Scan for the cell matching the given text and deliver its [X, Y] coordinate at center. 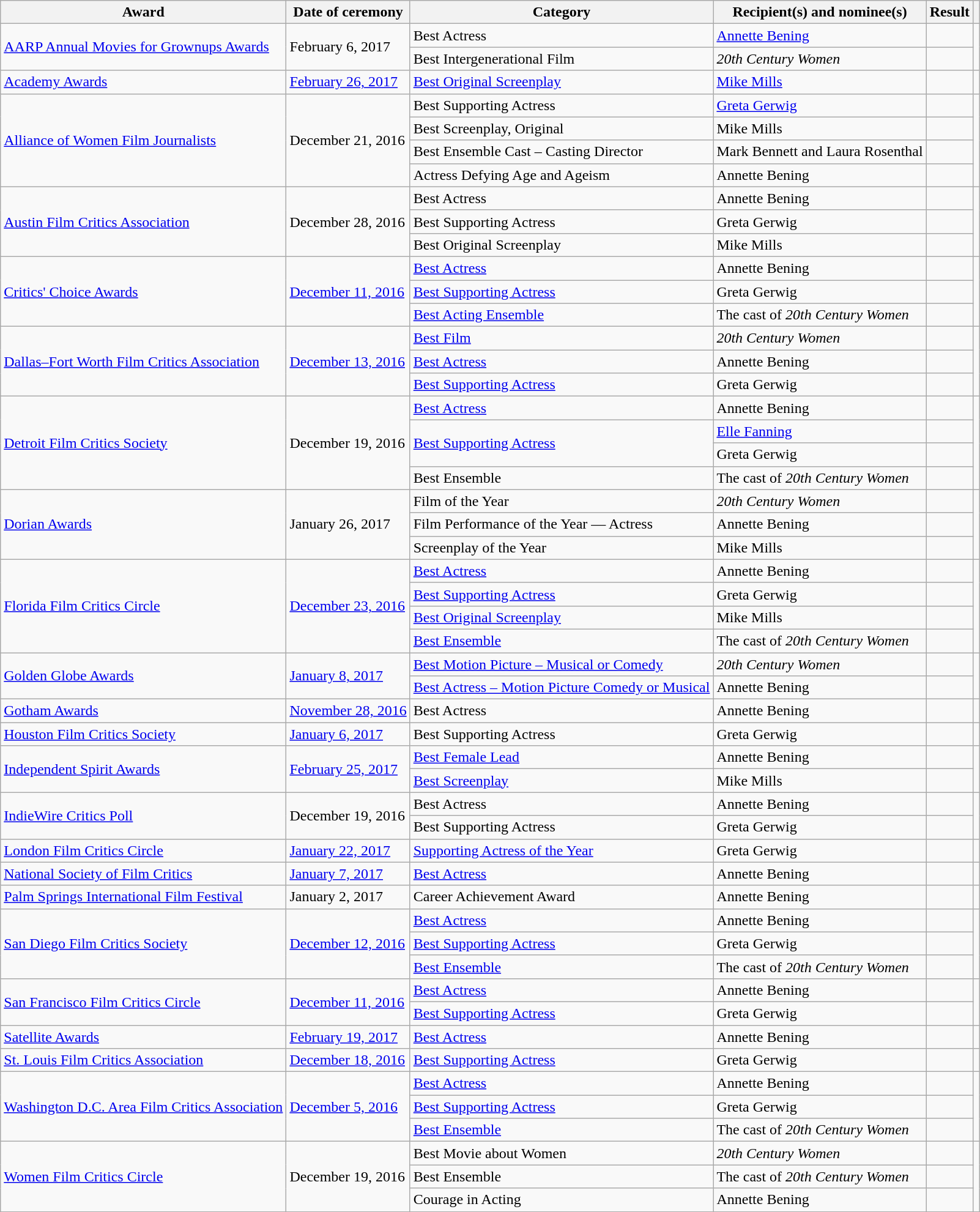
Gotham Awards [143, 711]
January 26, 2017 [348, 524]
February 6, 2017 [348, 47]
Best Motion Picture – Musical or Comedy [562, 664]
November 28, 2016 [348, 711]
San Francisco Film Critics Circle [143, 1002]
February 19, 2017 [348, 1037]
Best Movie about Women [562, 1153]
Satellite Awards [143, 1037]
Independent Spirit Awards [143, 769]
Courage in Acting [562, 1200]
London Film Critics Circle [143, 850]
Detroit Film Critics Society [143, 443]
Best Screenplay [562, 781]
Actress Defying Age and Ageism [562, 175]
Women Film Critics Circle [143, 1177]
Critics' Choice Awards [143, 291]
Date of ceremony [348, 12]
December 12, 2016 [348, 943]
Screenplay of the Year [562, 548]
IndieWire Critics Poll [143, 816]
Palm Springs International Film Festival [143, 897]
Supporting Actress of the Year [562, 850]
Academy Awards [143, 82]
December 5, 2016 [348, 1107]
Washington D.C. Area Film Critics Association [143, 1107]
Best Screenplay, Original [562, 128]
Best Ensemble Cast – Casting Director [562, 152]
Best Acting Ensemble [562, 315]
Award [143, 12]
January 7, 2017 [348, 874]
Mark Bennett and Laura Rosenthal [820, 152]
January 6, 2017 [348, 734]
Film Performance of the Year — Actress [562, 524]
Result [949, 12]
Dallas–Fort Worth Film Critics Association [143, 362]
Best Intergenerational Film [562, 59]
December 28, 2016 [348, 221]
AARP Annual Movies for Grownups Awards [143, 47]
February 25, 2017 [348, 769]
December 23, 2016 [348, 606]
Best Actress – Motion Picture Comedy or Musical [562, 688]
January 8, 2017 [348, 675]
St. Louis Film Critics Association [143, 1060]
San Diego Film Critics Society [143, 943]
Florida Film Critics Circle [143, 606]
Film of the Year [562, 501]
December 21, 2016 [348, 140]
Elle Fanning [820, 431]
Recipient(s) and nominee(s) [820, 12]
Best Film [562, 338]
Dorian Awards [143, 524]
January 2, 2017 [348, 897]
Career Achievement Award [562, 897]
Alliance of Women Film Journalists [143, 140]
Best Female Lead [562, 757]
Austin Film Critics Association [143, 221]
Houston Film Critics Society [143, 734]
December 18, 2016 [348, 1060]
December 13, 2016 [348, 362]
February 26, 2017 [348, 82]
Golden Globe Awards [143, 675]
National Society of Film Critics [143, 874]
Category [562, 12]
January 22, 2017 [348, 850]
